Scan for the cell matching the given text and deliver its [X, Y] coordinate at center. 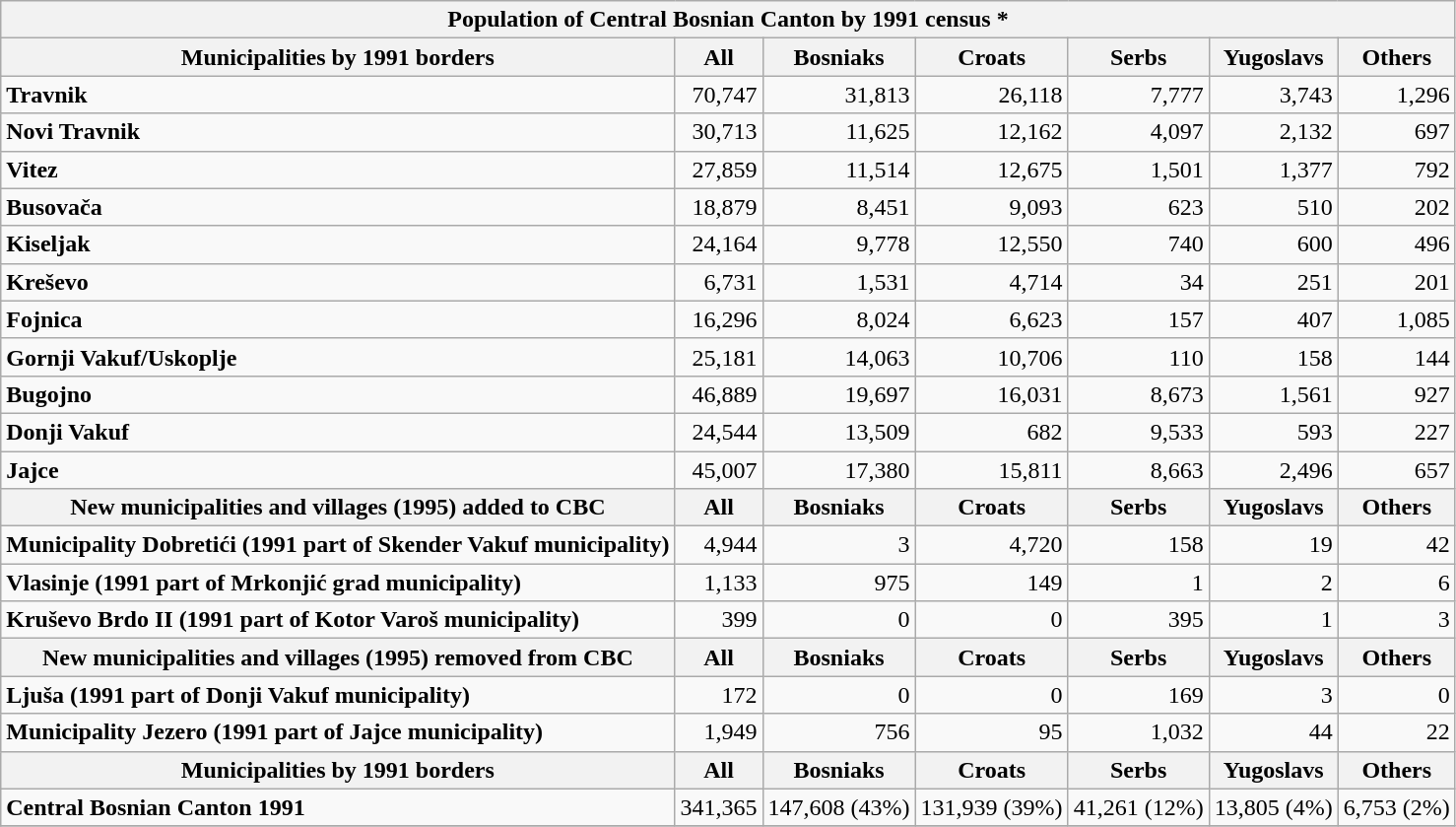
1,133 [719, 583]
8,663 [1139, 470]
4,944 [719, 545]
756 [839, 732]
30,713 [719, 132]
169 [1139, 695]
11,625 [839, 132]
Kiseljak [338, 244]
975 [839, 583]
26,118 [991, 95]
593 [1273, 432]
3,743 [1273, 95]
Bugojno [338, 394]
15,811 [991, 470]
9,533 [1139, 432]
927 [1397, 394]
19,697 [839, 394]
1,501 [1139, 170]
2,132 [1273, 132]
6 [1397, 583]
Jajce [338, 470]
1,377 [1273, 170]
Municipality Jezero (1991 part of Jajce municipality) [338, 732]
25,181 [719, 357]
657 [1397, 470]
201 [1397, 282]
95 [991, 732]
9,778 [839, 244]
149 [991, 583]
6,623 [991, 319]
4,720 [991, 545]
7,777 [1139, 95]
New municipalities and villages (1995) added to CBC [338, 508]
172 [719, 695]
1,085 [1397, 319]
110 [1139, 357]
2 [1273, 583]
147,608 (43%) [839, 807]
11,514 [839, 170]
42 [1397, 545]
18,879 [719, 207]
1,561 [1273, 394]
1,531 [839, 282]
697 [1397, 132]
16,296 [719, 319]
Ljuša (1991 part of Donji Vakuf municipality) [338, 695]
496 [1397, 244]
New municipalities and villages (1995) removed from CBC [338, 657]
17,380 [839, 470]
341,365 [719, 807]
Fojnica [338, 319]
8,673 [1139, 394]
1,949 [719, 732]
45,007 [719, 470]
27,859 [719, 170]
41,261 (12%) [1139, 807]
407 [1273, 319]
22 [1397, 732]
10,706 [991, 357]
13,509 [839, 432]
19 [1273, 545]
31,813 [839, 95]
24,544 [719, 432]
1,296 [1397, 95]
399 [719, 620]
Vlasinje (1991 part of Mrkonjić grad municipality) [338, 583]
Busovača [338, 207]
Vitez [338, 170]
8,024 [839, 319]
70,747 [719, 95]
12,550 [991, 244]
157 [1139, 319]
12,675 [991, 170]
202 [1397, 207]
6,753 (2%) [1397, 807]
Central Bosnian Canton 1991 [338, 807]
Kreševo [338, 282]
13,805 (4%) [1273, 807]
16,031 [991, 394]
144 [1397, 357]
24,164 [719, 244]
600 [1273, 244]
Population of Central Bosnian Canton by 1991 census * [728, 20]
510 [1273, 207]
12,162 [991, 132]
227 [1397, 432]
4,097 [1139, 132]
Novi Travnik [338, 132]
251 [1273, 282]
131,939 (39%) [991, 807]
Gornji Vakuf/Uskoplje [338, 357]
1,032 [1139, 732]
2,496 [1273, 470]
4,714 [991, 282]
Municipality Dobretići (1991 part of Skender Vakuf municipality) [338, 545]
623 [1139, 207]
14,063 [839, 357]
Kruševo Brdo II (1991 part of Kotor Varoš municipality) [338, 620]
792 [1397, 170]
6,731 [719, 282]
Travnik [338, 95]
44 [1273, 732]
46,889 [719, 394]
9,093 [991, 207]
34 [1139, 282]
Donji Vakuf [338, 432]
740 [1139, 244]
395 [1139, 620]
682 [991, 432]
8,451 [839, 207]
